Locate the cell with the specified text and output its (X, Y) center coordinate. 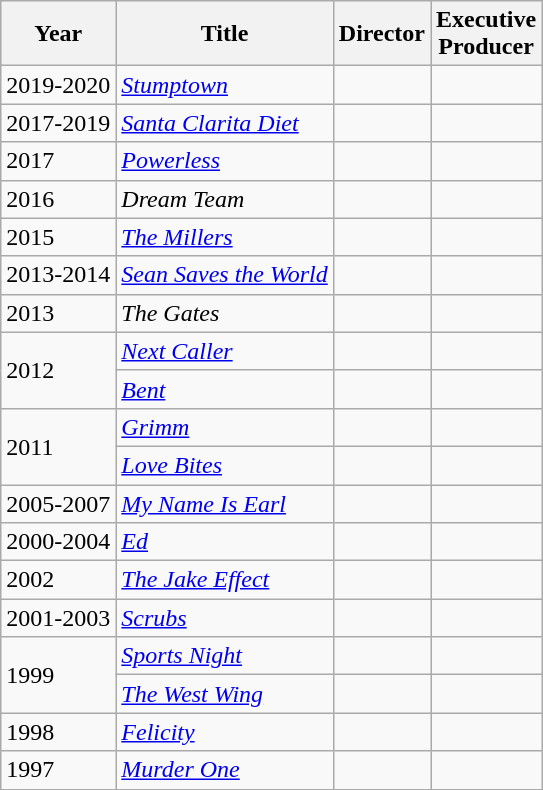
1998 (58, 732)
2015 (58, 237)
Powerless (224, 161)
Year (58, 34)
2013 (58, 313)
Felicity (224, 732)
2005-2007 (58, 503)
Title (224, 34)
Next Caller (224, 351)
The Jake Effect (224, 580)
The Millers (224, 237)
My Name Is Earl (224, 503)
Scrubs (224, 618)
Stumptown (224, 85)
2016 (58, 199)
Bent (224, 389)
The Gates (224, 313)
2017 (58, 161)
ExecutiveProducer (486, 34)
1999 (58, 675)
2001-2003 (58, 618)
Director (382, 34)
2013-2014 (58, 275)
2019-2020 (58, 85)
Dream Team (224, 199)
The West Wing (224, 694)
Grimm (224, 427)
2000-2004 (58, 542)
Love Bites (224, 465)
2017-2019 (58, 123)
Ed (224, 542)
1997 (58, 770)
2002 (58, 580)
Sports Night (224, 656)
2011 (58, 446)
Sean Saves the World (224, 275)
2012 (58, 370)
Santa Clarita Diet (224, 123)
Murder One (224, 770)
